For the text-containing cell, return its midpoint in (X, Y) coordinate format. 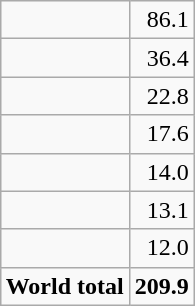
13.1 (162, 210)
209.9 (162, 286)
36.4 (162, 58)
22.8 (162, 96)
14.0 (162, 172)
86.1 (162, 20)
17.6 (162, 134)
12.0 (162, 248)
World total (64, 286)
